Search for the cell housing the specified text and yield its [x, y] center coordinate. 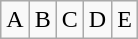
E [125, 20]
A [15, 20]
B [42, 20]
D [97, 20]
C [70, 20]
